Extract the [X, Y] coordinate from the center of the cell holding the provided text.  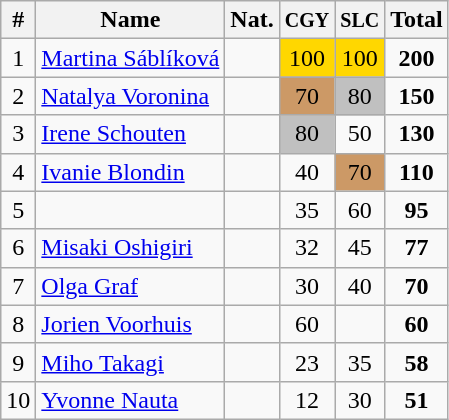
5 [18, 210]
Jorien Voorhuis [130, 324]
4 [18, 172]
32 [307, 248]
150 [417, 96]
Total [417, 20]
50 [360, 134]
51 [417, 400]
10 [18, 400]
77 [417, 248]
58 [417, 362]
45 [360, 248]
9 [18, 362]
3 [18, 134]
8 [18, 324]
Miho Takagi [130, 362]
CGY [307, 20]
Martina Sáblíková [130, 58]
23 [307, 362]
Name [130, 20]
Irene Schouten [130, 134]
Yvonne Nauta [130, 400]
Ivanie Blondin [130, 172]
130 [417, 134]
95 [417, 210]
12 [307, 400]
7 [18, 286]
Misaki Oshigiri [130, 248]
Nat. [252, 20]
Olga Graf [130, 286]
6 [18, 248]
1 [18, 58]
110 [417, 172]
200 [417, 58]
SLC [360, 20]
# [18, 20]
2 [18, 96]
Natalya Voronina [130, 96]
